Detect which cell encompasses the target text, then output its [X, Y] center coordinate. 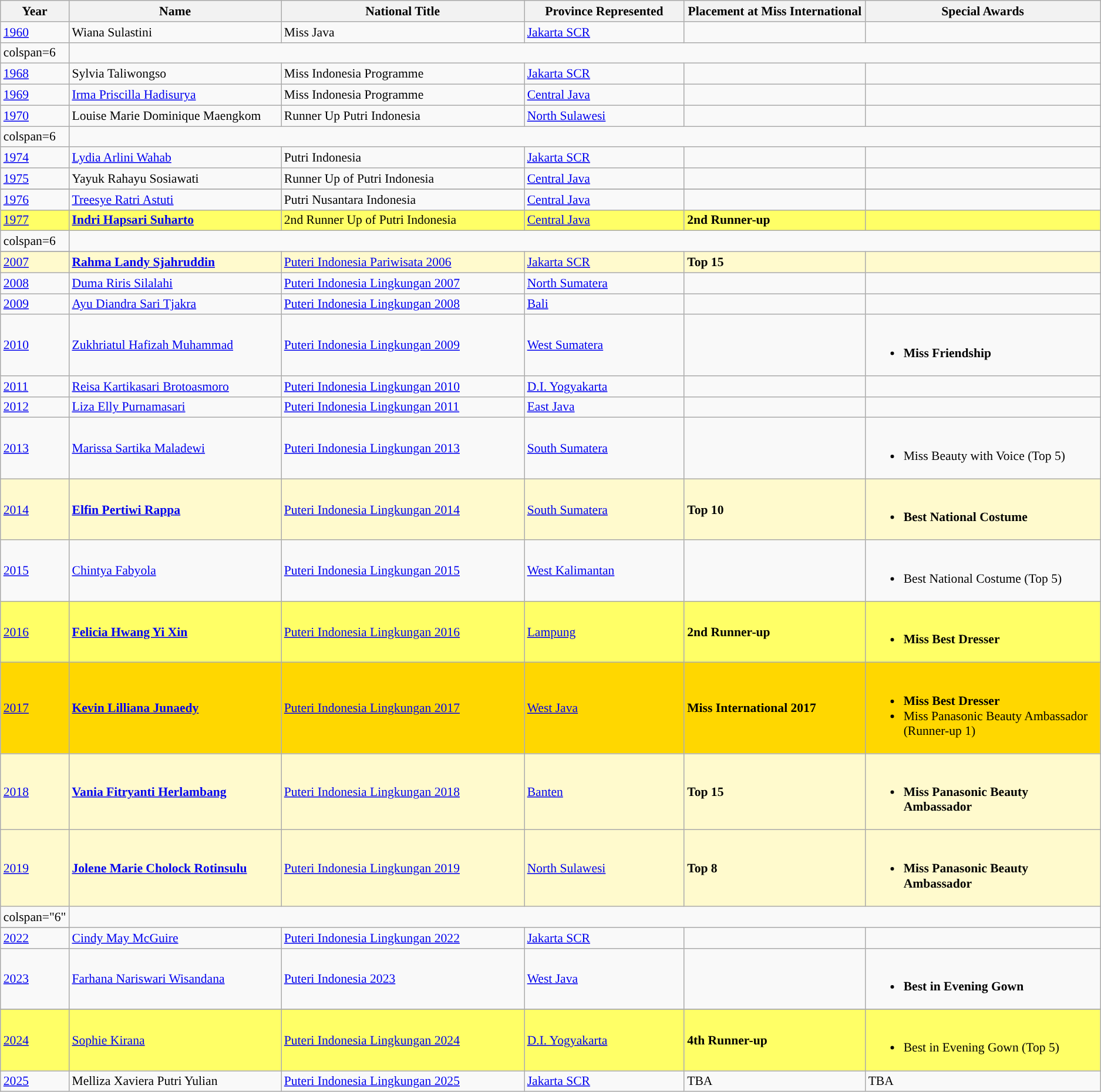
Province Represented [605, 11]
Puteri Indonesia Lingkungan 2008 [403, 304]
Miss Best DresserMiss Panasonic Beauty Ambassador (Runner-up 1) [983, 708]
Chintya Fabyola [175, 571]
Miss Beauty with Voice (Top 5) [983, 448]
Duma Riris Silalahi [175, 283]
2012 [35, 407]
Farhana Nariswari Wisandana [175, 979]
Cindy May McGuire [175, 938]
1974 [35, 158]
2016 [35, 632]
Irma Priscilla Hadisurya [175, 95]
Louise Marie Dominique Maengkom [175, 116]
Wiana Sulastini [175, 32]
2014 [35, 509]
Miss Friendship [983, 345]
Puteri Indonesia Lingkungan 2017 [403, 708]
2017 [35, 708]
North Sumatera [605, 283]
2008 [35, 283]
Kevin Lilliana Junaedy [175, 708]
Name [175, 11]
Lampung [605, 632]
2007 [35, 263]
Indri Hapsari Suharto [175, 220]
2nd Runner Up of Putri Indonesia [403, 220]
Runner Up of Putri Indonesia [403, 179]
Sophie Kirana [175, 1040]
Best National Costume (Top 5) [983, 571]
1968 [35, 74]
Top 8 [775, 868]
Jolene Marie Cholock Rotinsulu [175, 868]
West Kalimantan [605, 571]
Placement at Miss International [775, 11]
Puteri Indonesia Lingkungan 2016 [403, 632]
Puteri Indonesia Lingkungan 2007 [403, 283]
Puteri Indonesia Lingkungan 2011 [403, 407]
4th Runner-up [775, 1040]
Miss International 2017 [775, 708]
1969 [35, 95]
1960 [35, 32]
Puteri Indonesia Lingkungan 2024 [403, 1040]
2022 [35, 938]
Sylvia Taliwongso [175, 74]
Lydia Arlini Wahab [175, 158]
Miss Best Dresser [983, 632]
Reisa Kartikasari Brotoasmoro [175, 387]
Top 10 [775, 509]
West Sumatera [605, 345]
Year [35, 11]
Putri Indonesia [403, 158]
Puteri Indonesia Lingkungan 2022 [403, 938]
Puteri Indonesia Lingkungan 2018 [403, 792]
2013 [35, 448]
1976 [35, 200]
Yayuk Rahayu Sosiawati [175, 179]
Puteri Indonesia Lingkungan 2015 [403, 571]
Puteri Indonesia Pariwisata 2006 [403, 263]
Puteri Indonesia Lingkungan 2019 [403, 868]
1977 [35, 220]
Best in Evening Gown [983, 979]
Zukhriatul Hafizah Muhammad [175, 345]
Runner Up Putri Indonesia [403, 116]
Treesye Ratri Astuti [175, 200]
2015 [35, 571]
National Title [403, 11]
Miss Java [403, 32]
Puteri Indonesia Lingkungan 2013 [403, 448]
Vania Fitryanti Herlambang [175, 792]
Puteri Indonesia Lingkungan 2009 [403, 345]
1975 [35, 179]
Bali [605, 304]
Melliza Xaviera Putri Yulian [175, 1081]
Felicia Hwang Yi Xin [175, 632]
1970 [35, 116]
Best in Evening Gown (Top 5) [983, 1040]
2009 [35, 304]
Puteri Indonesia Lingkungan 2014 [403, 509]
Elfin Pertiwi Rappa [175, 509]
2024 [35, 1040]
Ayu Diandra Sari Tjakra [175, 304]
East Java [605, 407]
Puteri Indonesia Lingkungan 2010 [403, 387]
Special Awards [983, 11]
2011 [35, 387]
Liza Elly Purnamasari [175, 407]
2025 [35, 1081]
2010 [35, 345]
Marissa Sartika Maladewi [175, 448]
colspan="6" [35, 917]
Best National Costume [983, 509]
2023 [35, 979]
2018 [35, 792]
Banten [605, 792]
Puteri Indonesia 2023 [403, 979]
Rahma Landy Sjahruddin [175, 263]
Puteri Indonesia Lingkungan 2025 [403, 1081]
2019 [35, 868]
Putri Nusantara Indonesia [403, 200]
